Locate the cell with the specified text and output its (x, y) center coordinate. 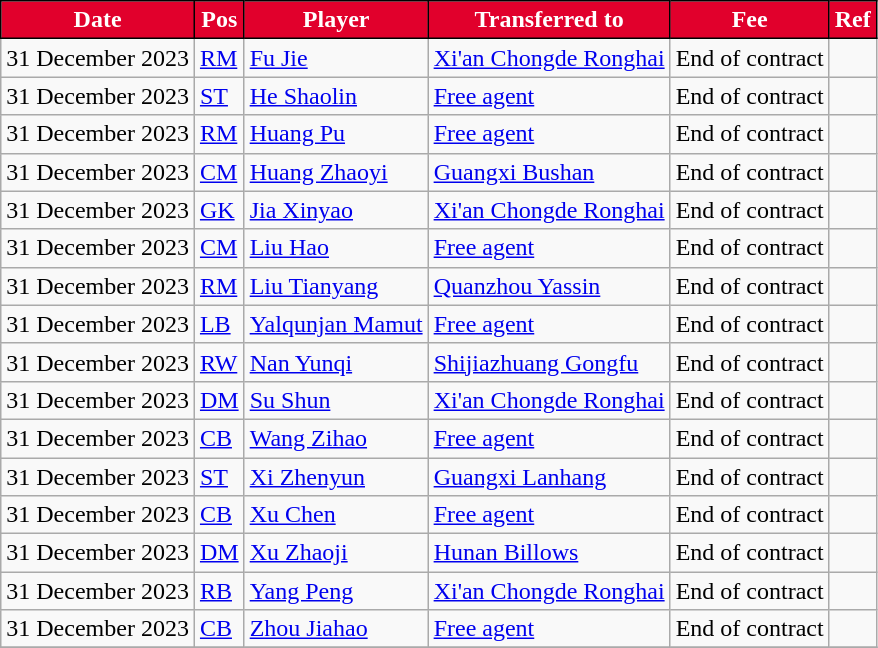
Shijiazhuang Gongfu (549, 362)
Xi Zhenyun (336, 477)
LB (219, 324)
Date (98, 20)
Liu Tianyang (336, 286)
Xu Zhaoji (336, 553)
Yalqunjan Mamut (336, 324)
Transferred to (549, 20)
Huang Pu (336, 134)
Ref (852, 20)
Wang Zihao (336, 438)
Zhou Jiahao (336, 629)
Su Shun (336, 400)
He Shaolin (336, 96)
Jia Xinyao (336, 210)
Xu Chen (336, 515)
Quanzhou Yassin (549, 286)
Guangxi Lanhang (549, 477)
GK (219, 210)
Player (336, 20)
Hunan Billows (549, 553)
Huang Zhaoyi (336, 172)
RB (219, 591)
Fu Jie (336, 58)
Yang Peng (336, 591)
Pos (219, 20)
Liu Hao (336, 248)
Fee (750, 20)
RW (219, 362)
Guangxi Bushan (549, 172)
Nan Yunqi (336, 362)
